For the text-containing cell, return its midpoint in (x, y) coordinate format. 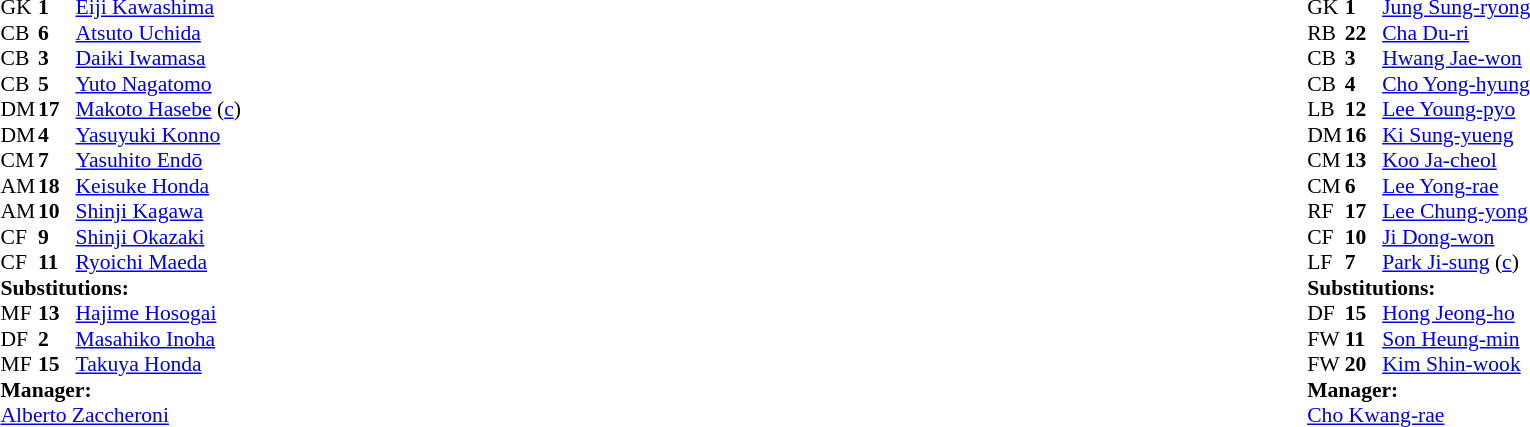
Ji Dong-won (1456, 237)
Shinji Kagawa (158, 211)
Yuto Nagatomo (158, 84)
Yasuhito Endō (158, 161)
2 (57, 339)
RB (1326, 33)
Takuya Honda (158, 365)
22 (1364, 33)
18 (57, 186)
Keisuke Honda (158, 186)
Hong Jeong-ho (1456, 313)
Hwang Jae-won (1456, 59)
Yasuyuki Konno (158, 135)
9 (57, 237)
Lee Young-pyo (1456, 109)
Ki Sung-yueng (1456, 135)
Shinji Okazaki (158, 237)
Atsuto Uchida (158, 33)
Koo Ja-cheol (1456, 161)
Son Heung-min (1456, 339)
Park Ji-sung (c) (1456, 263)
5 (57, 84)
20 (1364, 365)
Masahiko Inoha (158, 339)
Hajime Hosogai (158, 313)
Cho Yong-hyung (1456, 84)
Makoto Hasebe (c) (158, 109)
Kim Shin-wook (1456, 365)
LB (1326, 109)
LF (1326, 263)
Lee Yong-rae (1456, 186)
12 (1364, 109)
Daiki Iwamasa (158, 59)
Ryoichi Maeda (158, 263)
Lee Chung-yong (1456, 211)
RF (1326, 211)
16 (1364, 135)
Cha Du-ri (1456, 33)
